Output the [X, Y] coordinate of the center of the cell containing the given text.  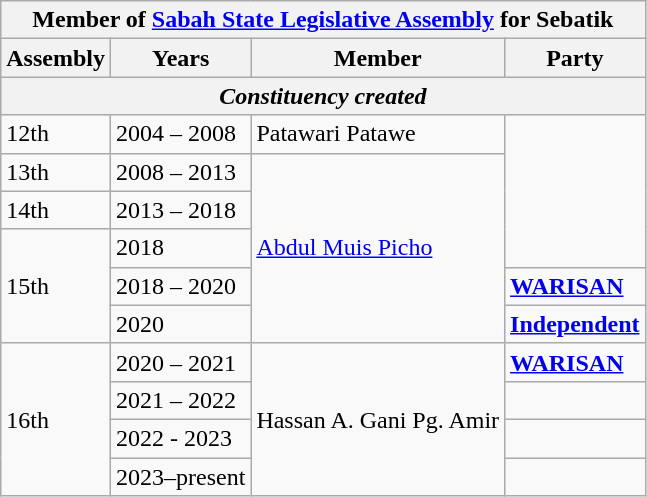
2004 – 2008 [180, 134]
2023–present [180, 477]
2022 - 2023 [180, 438]
2018 [180, 248]
2013 – 2018 [180, 210]
Years [180, 58]
2008 – 2013 [180, 172]
2020 [180, 324]
Independent [575, 324]
Member [378, 58]
13th [56, 172]
Hassan A. Gani Pg. Amir [378, 419]
Party [575, 58]
12th [56, 134]
2021 – 2022 [180, 400]
2020 – 2021 [180, 362]
14th [56, 210]
Assembly [56, 58]
Abdul Muis Picho [378, 248]
Constituency created [323, 96]
16th [56, 419]
Member of Sabah State Legislative Assembly for Sebatik [323, 20]
2018 – 2020 [180, 286]
15th [56, 286]
Patawari Patawe [378, 134]
